Output the (x, y) coordinate of the center of the cell containing the given text.  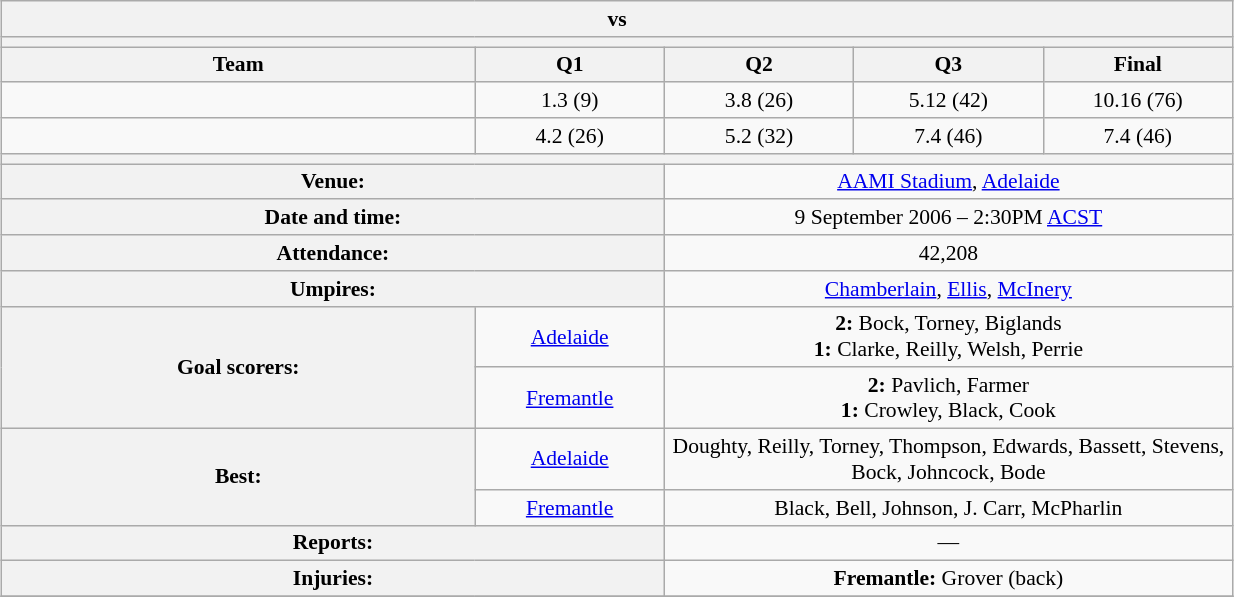
Fremantle: Grover (back) (948, 579)
AAMI Stadium, Adelaide (948, 182)
Chamberlain, Ellis, McInery (948, 289)
5.2 (32) (758, 136)
Date and time: (334, 218)
Reports: (334, 543)
2: Bock, Torney, Biglands1: Clarke, Reilly, Welsh, Perrie (948, 336)
1.3 (9) (570, 101)
9 September 2006 – 2:30PM ACST (948, 218)
42,208 (948, 253)
Q1 (570, 65)
Q2 (758, 65)
— (948, 543)
Injuries: (334, 579)
Team (238, 65)
2: Pavlich, Farmer1: Crowley, Black, Cook (948, 398)
Final (1138, 65)
Umpires: (334, 289)
Best: (238, 478)
4.2 (26) (570, 136)
vs (618, 19)
Venue: (334, 182)
Goal scorers: (238, 367)
Doughty, Reilly, Torney, Thompson, Edwards, Bassett, Stevens, Bock, Johncock, Bode (948, 460)
3.8 (26) (758, 101)
Black, Bell, Johnson, J. Carr, McPharlin (948, 508)
10.16 (76) (1138, 101)
Attendance: (334, 253)
5.12 (42) (948, 101)
Q3 (948, 65)
